For the text-containing cell, return its midpoint in [X, Y] coordinate format. 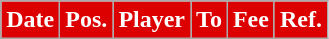
To [210, 20]
Date [30, 20]
Player [152, 20]
Ref. [300, 20]
Fee [250, 20]
Pos. [86, 20]
